Find where the given text appears and provide that cell's center as [x, y] coordinate. 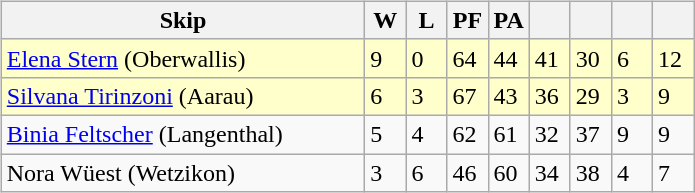
PA [508, 20]
46 [468, 173]
62 [468, 134]
60 [508, 173]
0 [426, 58]
Nora Wüest (Wetzikon) [183, 173]
5 [386, 134]
36 [550, 96]
Binia Feltscher (Langenthal) [183, 134]
34 [550, 173]
32 [550, 134]
L [426, 20]
43 [508, 96]
12 [672, 58]
PF [468, 20]
64 [468, 58]
67 [468, 96]
44 [508, 58]
30 [590, 58]
Silvana Tirinzoni (Aarau) [183, 96]
Skip [183, 20]
37 [590, 134]
7 [672, 173]
29 [590, 96]
W [386, 20]
41 [550, 58]
61 [508, 134]
38 [590, 173]
Elena Stern (Oberwallis) [183, 58]
